Extract the (x, y) coordinate from the center of the cell holding the provided text.  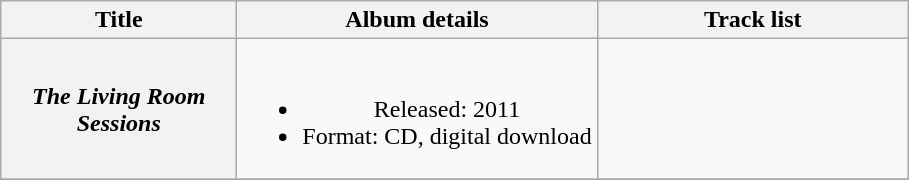
Album details (417, 20)
The Living Room Sessions (119, 109)
Title (119, 20)
Track list (752, 20)
Released: 2011Format: CD, digital download (417, 109)
